Provide the (x, y) coordinate of the cell's center where the given text is located.  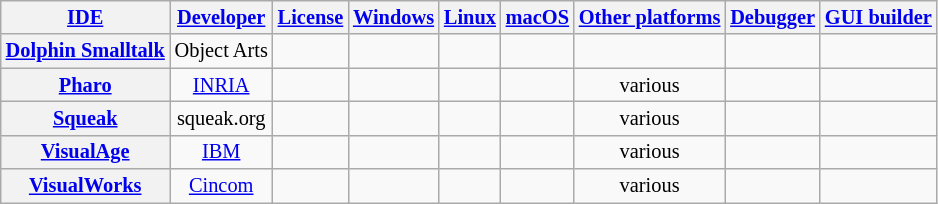
Squeak (86, 118)
GUI builder (878, 17)
squeak.org (222, 118)
Other platforms (650, 17)
Pharo (86, 85)
INRIA (222, 85)
Linux (470, 17)
VisualAge (86, 152)
Debugger (772, 17)
Dolphin Smalltalk (86, 51)
Developer (222, 17)
IDE (86, 17)
IBM (222, 152)
License (310, 17)
VisualWorks (86, 186)
macOS (538, 17)
Windows (394, 17)
Object Arts (222, 51)
Cincom (222, 186)
